Scan for the cell matching the given text and deliver its [X, Y] coordinate at center. 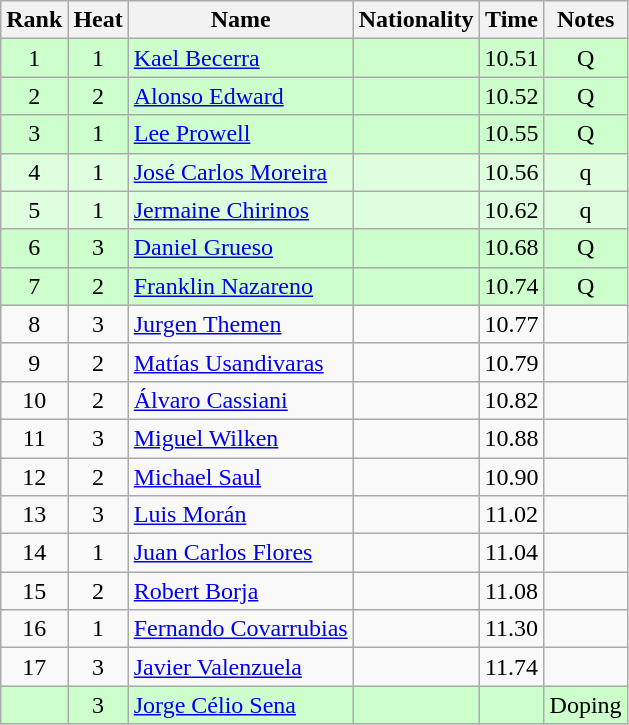
4 [34, 172]
10.90 [512, 477]
Franklin Nazareno [240, 286]
10 [34, 400]
Time [512, 20]
13 [34, 515]
7 [34, 286]
10.88 [512, 438]
Matías Usandivaras [240, 362]
Javier Valenzuela [240, 667]
10.79 [512, 362]
Heat [98, 20]
10.55 [512, 134]
14 [34, 553]
12 [34, 477]
Juan Carlos Flores [240, 553]
6 [34, 248]
11 [34, 438]
Kael Becerra [240, 58]
10.52 [512, 96]
10.51 [512, 58]
11.74 [512, 667]
Michael Saul [240, 477]
11.08 [512, 591]
Fernando Covarrubias [240, 629]
Robert Borja [240, 591]
10.56 [512, 172]
11.30 [512, 629]
Jurgen Themen [240, 324]
10.62 [512, 210]
José Carlos Moreira [240, 172]
5 [34, 210]
Rank [34, 20]
10.77 [512, 324]
Alonso Edward [240, 96]
Nationality [416, 20]
16 [34, 629]
Jorge Célio Sena [240, 705]
10.74 [512, 286]
11.04 [512, 553]
15 [34, 591]
8 [34, 324]
Luis Morán [240, 515]
Daniel Grueso [240, 248]
11.02 [512, 515]
Notes [586, 20]
17 [34, 667]
10.68 [512, 248]
10.82 [512, 400]
9 [34, 362]
Miguel Wilken [240, 438]
Álvaro Cassiani [240, 400]
Jermaine Chirinos [240, 210]
Doping [586, 705]
Lee Prowell [240, 134]
Name [240, 20]
